Provide the (x, y) coordinate of the cell's center where the given text is located.  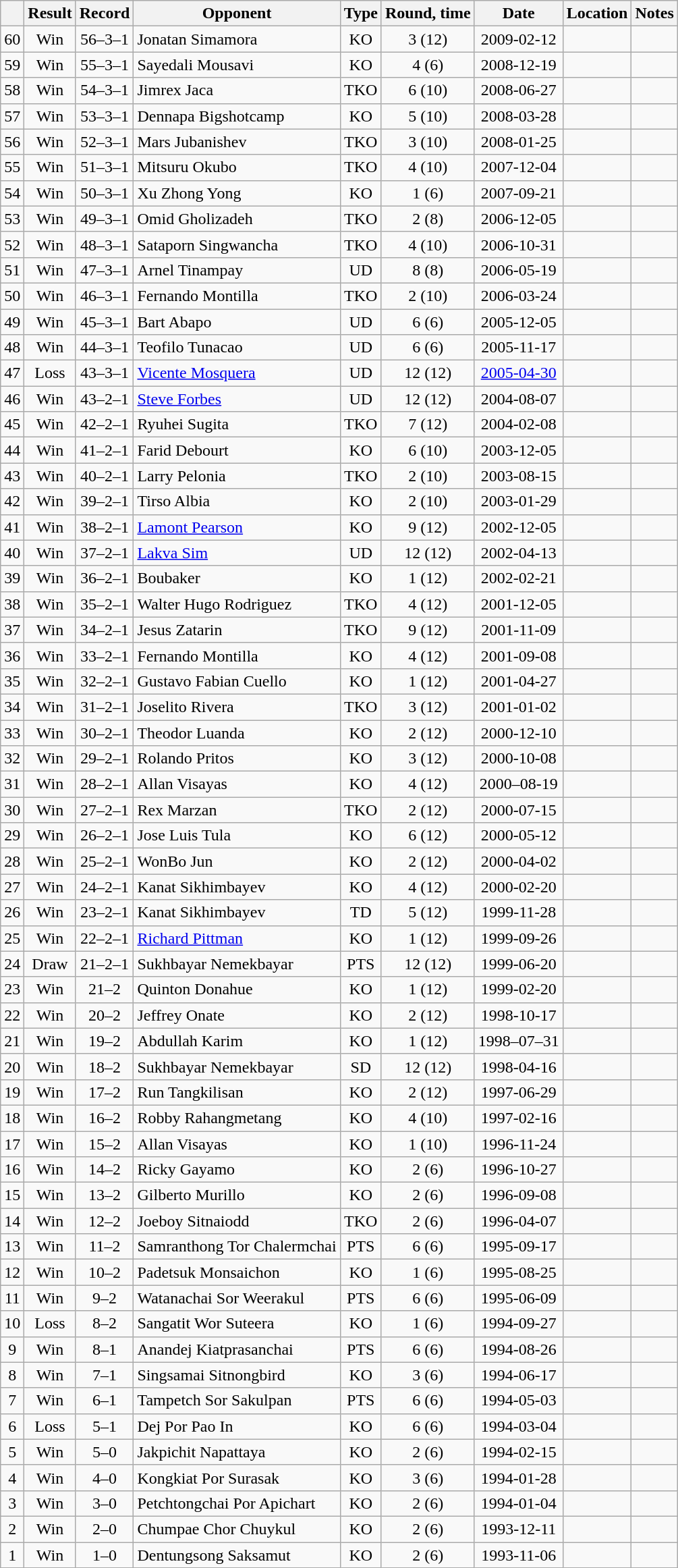
46–3–1 (105, 296)
Result (50, 13)
Lamont Pearson (237, 527)
1994-01-04 (518, 1503)
1 (12, 1555)
56 (12, 142)
Draw (50, 964)
2000-02-20 (518, 887)
2002-02-21 (518, 578)
47–3–1 (105, 270)
Joeboy Sitnaiodd (237, 1221)
8–2 (105, 1324)
22–2–1 (105, 938)
26 (12, 913)
Ricky Gayamo (237, 1170)
Theodor Luanda (237, 732)
36–2–1 (105, 578)
32 (12, 759)
Steve Forbes (237, 399)
4 (12, 1478)
45–3–1 (105, 322)
25 (12, 938)
13 (12, 1247)
Larry Pelonia (237, 476)
40 (12, 553)
1995-06-09 (518, 1298)
Joselito Rivera (237, 707)
57 (12, 116)
21–2 (105, 990)
TD (360, 913)
4 (6) (428, 65)
Arnel Tinampay (237, 270)
2006-12-05 (518, 219)
24–2–1 (105, 887)
1998–07–31 (518, 1041)
15–2 (105, 1144)
9–2 (105, 1298)
12 (12, 1272)
2000-07-15 (518, 810)
21 (12, 1041)
2009-02-12 (518, 39)
Mitsuru Okubo (237, 167)
Sataporn Singwancha (237, 244)
10 (12, 1324)
53 (12, 219)
42–2–1 (105, 425)
43–2–1 (105, 399)
36 (12, 655)
2001-11-09 (518, 630)
29–2–1 (105, 759)
58 (12, 90)
8 (8) (428, 270)
Gustavo Fabian Cuello (237, 681)
1999-09-26 (518, 938)
5–1 (105, 1426)
35–2–1 (105, 604)
2005-12-05 (518, 322)
27–2–1 (105, 810)
2004-02-08 (518, 425)
Jimrex Jaca (237, 90)
8–1 (105, 1349)
1994-03-04 (518, 1426)
1999-02-20 (518, 990)
2000-04-02 (518, 861)
13–2 (105, 1195)
17 (12, 1144)
Ryuhei Sugita (237, 425)
22 (12, 1015)
6–1 (105, 1401)
5–0 (105, 1452)
24 (12, 964)
2001-04-27 (518, 681)
Kongkiat Por Surasak (237, 1478)
Richard Pittman (237, 938)
52–3–1 (105, 142)
1997-06-29 (518, 1092)
1998-04-16 (518, 1066)
3–0 (105, 1503)
11 (12, 1298)
1998-10-17 (518, 1015)
2003-01-29 (518, 502)
Rolando Pritos (237, 759)
6 (12, 1426)
1993-12-11 (518, 1529)
1–0 (105, 1555)
2006-05-19 (518, 270)
20–2 (105, 1015)
Jeffrey Onate (237, 1015)
1994-05-03 (518, 1401)
2000-05-12 (518, 836)
44–3–1 (105, 348)
30 (12, 810)
Robby Rahangmetang (237, 1118)
5 (12, 1452)
Rex Marzan (237, 810)
2008-03-28 (518, 116)
56–3–1 (105, 39)
35 (12, 681)
Round, time (428, 13)
40–2–1 (105, 476)
Vicente Mosquera (237, 373)
23 (12, 990)
33–2–1 (105, 655)
1999-06-20 (518, 964)
43–3–1 (105, 373)
Dennapa Bigshotcamp (237, 116)
1994-08-26 (518, 1349)
Farid Debourt (237, 450)
31–2–1 (105, 707)
3 (10) (428, 142)
1994-01-28 (518, 1478)
2000-12-10 (518, 732)
2004-08-07 (518, 399)
Notes (654, 13)
54–3–1 (105, 90)
51–3–1 (105, 167)
19 (12, 1092)
Type (360, 13)
50 (12, 296)
19–2 (105, 1041)
47 (12, 373)
Dentungsong Saksamut (237, 1555)
2 (8) (428, 219)
1997-02-16 (518, 1118)
39 (12, 578)
Abdullah Karim (237, 1041)
WonBo Jun (237, 861)
33 (12, 732)
Watanachai Sor Weerakul (237, 1298)
54 (12, 193)
Walter Hugo Rodriguez (237, 604)
51 (12, 270)
18 (12, 1118)
48 (12, 348)
28–2–1 (105, 784)
16–2 (105, 1118)
2–0 (105, 1529)
2002-04-13 (518, 553)
41 (12, 527)
1999-11-28 (518, 913)
48–3–1 (105, 244)
37 (12, 630)
Samranthong Tor Chalermchai (237, 1247)
5 (12) (428, 913)
28 (12, 861)
7 (12, 1401)
26–2–1 (105, 836)
9 (12, 1349)
52 (12, 244)
55–3–1 (105, 65)
43 (12, 476)
Quinton Donahue (237, 990)
49 (12, 322)
Opponent (237, 13)
5 (10) (428, 116)
17–2 (105, 1092)
1994-02-15 (518, 1452)
2002-12-05 (518, 527)
Date (518, 13)
20 (12, 1066)
Jonatan Simamora (237, 39)
Run Tangkilisan (237, 1092)
31 (12, 784)
10–2 (105, 1272)
1996-09-08 (518, 1195)
2000–08-19 (518, 784)
25–2–1 (105, 861)
1995-08-25 (518, 1272)
50–3–1 (105, 193)
1995-09-17 (518, 1247)
7 (12) (428, 425)
2 (12, 1529)
Location (597, 13)
Jesus Zatarin (237, 630)
Gilberto Murillo (237, 1195)
Sangatit Wor Suteera (237, 1324)
Record (105, 13)
45 (12, 425)
1994-09-27 (518, 1324)
60 (12, 39)
3 (12, 1503)
14–2 (105, 1170)
53–3–1 (105, 116)
46 (12, 399)
44 (12, 450)
Xu Zhong Yong (237, 193)
2007-09-21 (518, 193)
2005-11-17 (518, 348)
2005-04-30 (518, 373)
16 (12, 1170)
2008-06-27 (518, 90)
37–2–1 (105, 553)
39–2–1 (105, 502)
2008-12-19 (518, 65)
Bart Abapo (237, 322)
59 (12, 65)
1996-10-27 (518, 1170)
32–2–1 (105, 681)
2001-01-02 (518, 707)
Singsamai Sitnongbird (237, 1375)
14 (12, 1221)
2000-10-08 (518, 759)
2001-09-08 (518, 655)
21–2–1 (105, 964)
1996-11-24 (518, 1144)
Sayedali Mousavi (237, 65)
1993-11-06 (518, 1555)
30–2–1 (105, 732)
27 (12, 887)
2006-03-24 (518, 296)
Lakva Sim (237, 553)
2001-12-05 (518, 604)
4–0 (105, 1478)
1 (10) (428, 1144)
Omid Gholizadeh (237, 219)
2003-08-15 (518, 476)
2007-12-04 (518, 167)
34–2–1 (105, 630)
Teofilo Tunacao (237, 348)
38 (12, 604)
2008-01-25 (518, 142)
12–2 (105, 1221)
Tampetch Sor Sakulpan (237, 1401)
38–2–1 (105, 527)
1996-04-07 (518, 1221)
34 (12, 707)
Tirso Albia (237, 502)
Anandej Kiatprasanchai (237, 1349)
2003-12-05 (518, 450)
6 (12) (428, 836)
41–2–1 (105, 450)
23–2–1 (105, 913)
SD (360, 1066)
2006-10-31 (518, 244)
8 (12, 1375)
Petchtongchai Por Apichart (237, 1503)
Dej Por Pao In (237, 1426)
Jakpichit Napattaya (237, 1452)
Padetsuk Monsaichon (237, 1272)
Boubaker (237, 578)
Jose Luis Tula (237, 836)
18–2 (105, 1066)
1994-06-17 (518, 1375)
7–1 (105, 1375)
Mars Jubanishev (237, 142)
Chumpae Chor Chuykul (237, 1529)
29 (12, 836)
15 (12, 1195)
11–2 (105, 1247)
55 (12, 167)
49–3–1 (105, 219)
42 (12, 502)
